Return the (X, Y) coordinate for the center point of the cell that contains the specified text.  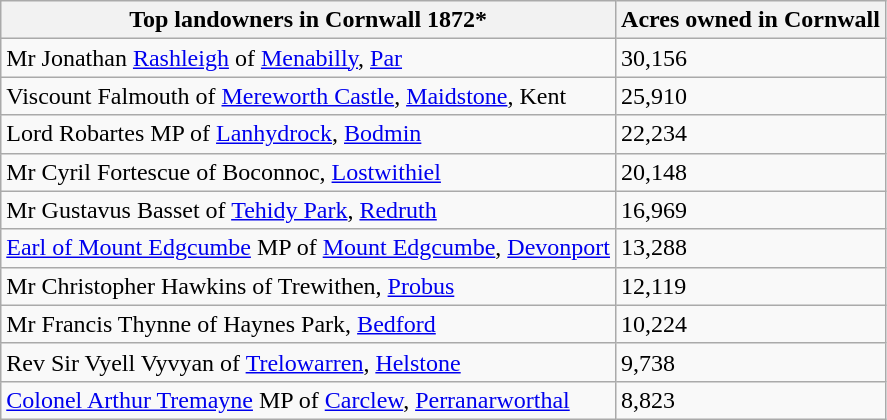
12,119 (751, 286)
Mr Jonathan Rashleigh of Menabilly, Par (308, 58)
16,969 (751, 210)
8,823 (751, 400)
30,156 (751, 58)
Viscount Falmouth of Mereworth Castle, Maidstone, Kent (308, 96)
10,224 (751, 324)
Acres owned in Cornwall (751, 20)
Mr Christopher Hawkins of Trewithen, Probus (308, 286)
Mr Gustavus Basset of Tehidy Park, Redruth (308, 210)
Earl of Mount Edgcumbe MP of Mount Edgcumbe, Devonport (308, 248)
Mr Francis Thynne of Haynes Park, Bedford (308, 324)
25,910 (751, 96)
9,738 (751, 362)
22,234 (751, 134)
Mr Cyril Fortescue of Boconnoc, Lostwithiel (308, 172)
13,288 (751, 248)
20,148 (751, 172)
Colonel Arthur Tremayne MP of Carclew, Perranarworthal (308, 400)
Top landowners in Cornwall 1872* (308, 20)
Rev Sir Vyell Vyvyan of Trelowarren, Helstone (308, 362)
Lord Robartes MP of Lanhydrock, Bodmin (308, 134)
